Scan for the cell matching the given text and deliver its [X, Y] coordinate at center. 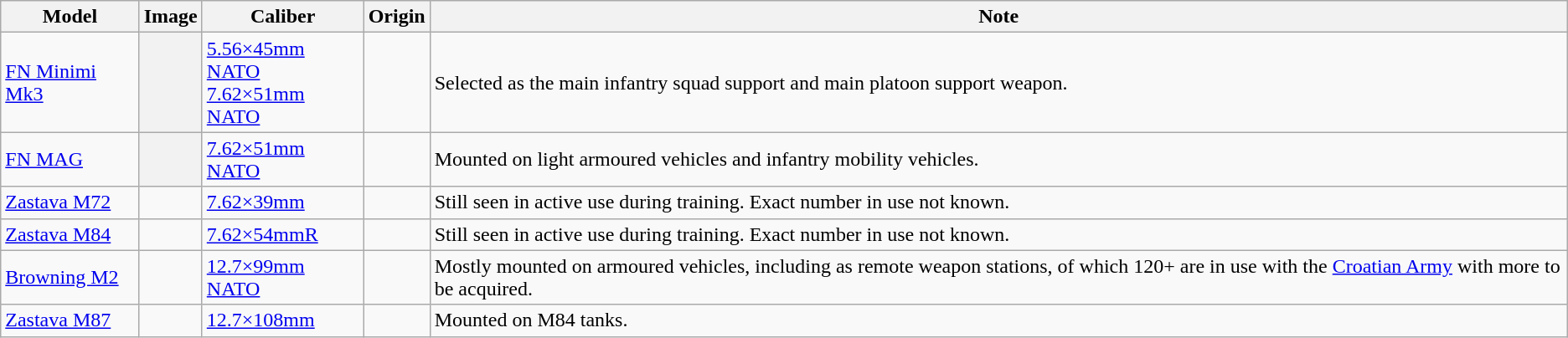
Selected as the main infantry squad support and main platoon support weapon. [998, 82]
12.7×99mm NATO [283, 278]
Mostly mounted on armoured vehicles, including as remote weapon stations, of which 120+ are in use with the Croatian Army with more to be acquired. [998, 278]
12.7×108mm [283, 320]
FN MAG [70, 159]
Zastava M72 [70, 202]
7.62×51mm NATO [283, 159]
Note [998, 17]
5.56×45mm NATO7.62×51mm NATO [283, 82]
Model [70, 17]
Origin [397, 17]
Browning M2 [70, 278]
Caliber [283, 17]
Mounted on light armoured vehicles and infantry mobility vehicles. [998, 159]
Image [171, 17]
7.62×39mm [283, 202]
Zastava M87 [70, 320]
FN Minimi Mk3 [70, 82]
Mounted on M84 tanks. [998, 320]
Zastava M84 [70, 234]
7.62×54mmR [283, 234]
